Return [x, y] of the center of cell containing provided text 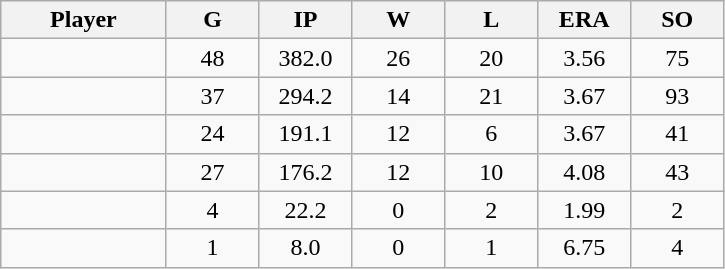
294.2 [306, 96]
37 [212, 96]
ERA [584, 20]
SO [678, 20]
27 [212, 172]
L [492, 20]
W [398, 20]
26 [398, 58]
20 [492, 58]
43 [678, 172]
IP [306, 20]
191.1 [306, 134]
48 [212, 58]
176.2 [306, 172]
24 [212, 134]
14 [398, 96]
21 [492, 96]
8.0 [306, 248]
22.2 [306, 210]
1.99 [584, 210]
75 [678, 58]
4.08 [584, 172]
382.0 [306, 58]
41 [678, 134]
6.75 [584, 248]
3.56 [584, 58]
93 [678, 96]
6 [492, 134]
G [212, 20]
10 [492, 172]
Player [84, 20]
